Identify which cell holds the provided text, then report its [x, y] central coordinate. 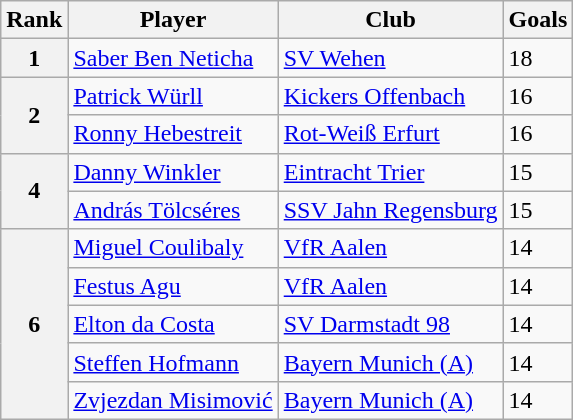
András Tölcséres [173, 210]
Rot-Weiß Erfurt [390, 134]
Kickers Offenbach [390, 96]
SV Wehen [390, 58]
SV Darmstadt 98 [390, 324]
6 [34, 324]
Goals [538, 20]
SSV Jahn Regensburg [390, 210]
Danny Winkler [173, 172]
Ronny Hebestreit [173, 134]
Eintracht Trier [390, 172]
18 [538, 58]
Patrick Würll [173, 96]
Miguel Coulibaly [173, 248]
Festus Agu [173, 286]
Rank [34, 20]
Zvjezdan Misimović [173, 400]
Saber Ben Neticha [173, 58]
Player [173, 20]
1 [34, 58]
2 [34, 115]
Steffen Hofmann [173, 362]
Club [390, 20]
Elton da Costa [173, 324]
4 [34, 191]
